Provide the (X, Y) coordinate of the cell's center where the given text is located.  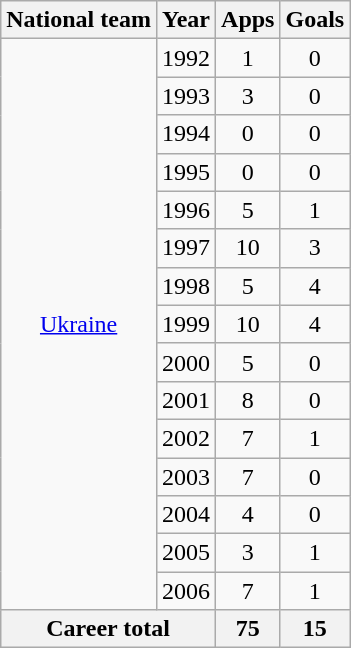
2006 (186, 591)
2005 (186, 553)
1997 (186, 248)
2001 (186, 400)
Ukraine (79, 324)
2003 (186, 477)
75 (248, 629)
1999 (186, 324)
1998 (186, 286)
Apps (248, 20)
1993 (186, 96)
Career total (108, 629)
1992 (186, 58)
8 (248, 400)
1996 (186, 210)
2004 (186, 515)
Year (186, 20)
2002 (186, 438)
Goals (315, 20)
1994 (186, 134)
1995 (186, 172)
National team (79, 20)
2000 (186, 362)
15 (315, 629)
